Return [x, y] of the center of cell containing provided text 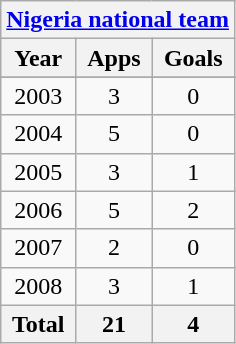
2007 [38, 248]
Apps [114, 58]
2004 [38, 134]
2003 [38, 96]
4 [193, 324]
Total [38, 324]
2006 [38, 210]
Year [38, 58]
2008 [38, 286]
21 [114, 324]
Nigeria national team [118, 20]
2005 [38, 172]
Goals [193, 58]
